For the text-containing cell, return its midpoint in [X, Y] coordinate format. 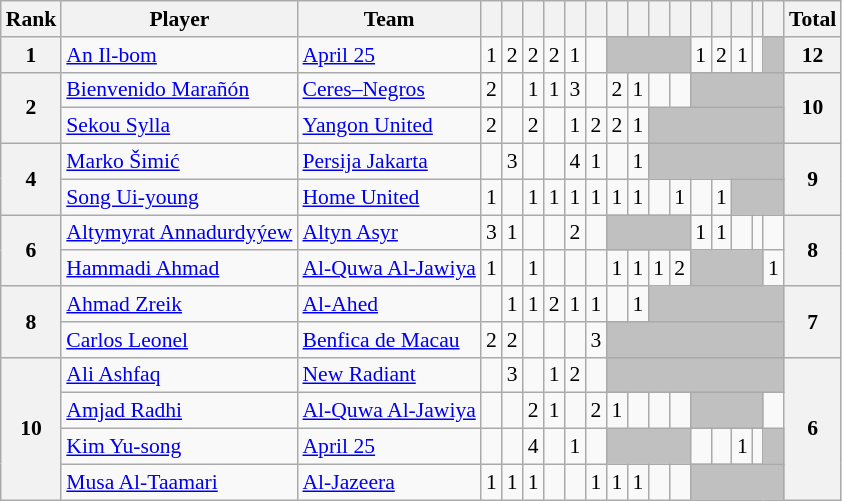
Rank [32, 19]
Carlos Leonel [179, 340]
Kim Yu-song [179, 447]
Altyn Asyr [388, 233]
Sekou Sylla [179, 126]
Altymyrat Annadurdyýew [179, 233]
Ahmad Zreik [179, 304]
Benfica de Macau [388, 340]
Ali Ashfaq [179, 375]
Persija Jakarta [388, 162]
7 [812, 322]
Al-Jazeera [388, 482]
9 [812, 180]
12 [812, 55]
Team [388, 19]
Al-Ahed [388, 304]
Yangon United [388, 126]
An Il-bom [179, 55]
Total [812, 19]
Hammadi Ahmad [179, 269]
Musa Al-Taamari [179, 482]
Bienvenido Marañón [179, 90]
Player [179, 19]
Home United [388, 197]
New Radiant [388, 375]
Ceres–Negros [388, 90]
Marko Šimić [179, 162]
Song Ui-young [179, 197]
Amjad Radhi [179, 411]
